Identify which cell holds the provided text, then report its [x, y] central coordinate. 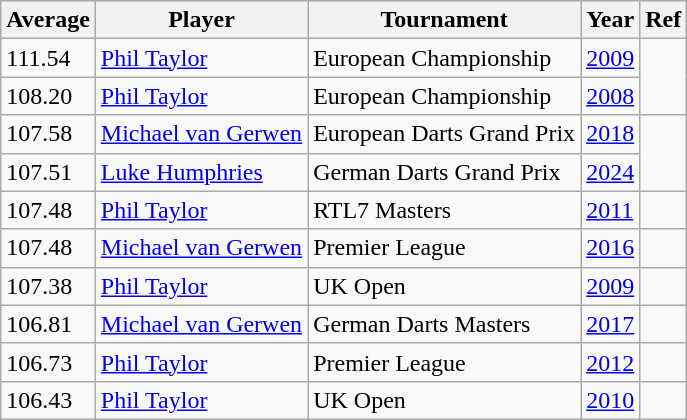
Year [610, 20]
2011 [610, 210]
Luke Humphries [201, 172]
RTL7 Masters [444, 210]
2010 [610, 400]
2012 [610, 362]
2018 [610, 134]
108.20 [48, 96]
2008 [610, 96]
106.73 [48, 362]
German Darts Grand Prix [444, 172]
107.38 [48, 286]
2016 [610, 248]
German Darts Masters [444, 324]
2024 [610, 172]
Tournament [444, 20]
Ref [664, 20]
107.58 [48, 134]
Player [201, 20]
111.54 [48, 58]
106.43 [48, 400]
2017 [610, 324]
European Darts Grand Prix [444, 134]
106.81 [48, 324]
Average [48, 20]
107.51 [48, 172]
